Scan for the cell matching the given text and deliver its (X, Y) coordinate at center. 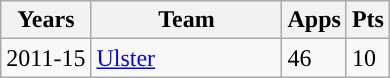
Ulster (186, 58)
46 (314, 58)
Years (46, 20)
Apps (314, 20)
Team (186, 20)
10 (368, 58)
2011-15 (46, 58)
Pts (368, 20)
